Return (X, Y) of the center of cell containing provided text 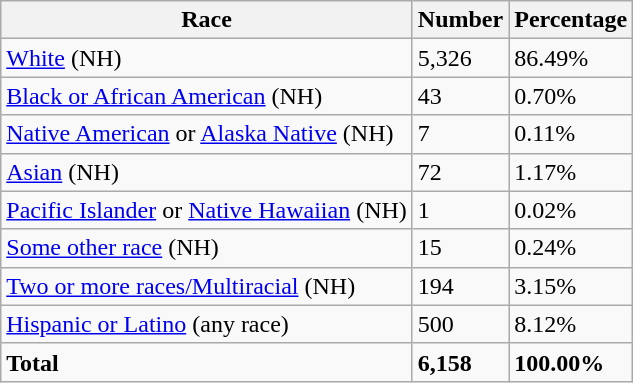
7 (460, 134)
Total (207, 362)
3.15% (571, 286)
0.02% (571, 210)
Asian (NH) (207, 172)
1.17% (571, 172)
8.12% (571, 324)
86.49% (571, 58)
Black or African American (NH) (207, 96)
43 (460, 96)
15 (460, 248)
Native American or Alaska Native (NH) (207, 134)
Pacific Islander or Native Hawaiian (NH) (207, 210)
Two or more races/Multiracial (NH) (207, 286)
Hispanic or Latino (any race) (207, 324)
0.24% (571, 248)
0.70% (571, 96)
5,326 (460, 58)
72 (460, 172)
White (NH) (207, 58)
Number (460, 20)
6,158 (460, 362)
0.11% (571, 134)
Some other race (NH) (207, 248)
100.00% (571, 362)
194 (460, 286)
Race (207, 20)
500 (460, 324)
1 (460, 210)
Percentage (571, 20)
